From the cell containing the given text, extract its center point as (X, Y) coordinate. 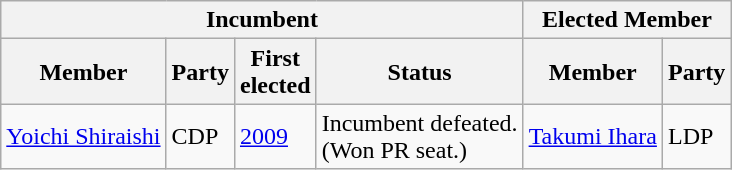
2009 (275, 136)
CDP (200, 136)
Status (420, 72)
Yoichi Shiraishi (84, 136)
Incumbent defeated.(Won PR seat.) (420, 136)
Takumi Ihara (592, 136)
Incumbent (262, 20)
Elected Member (627, 20)
Firstelected (275, 72)
LDP (696, 136)
